Find where the given text appears and provide that cell's center as [x, y] coordinate. 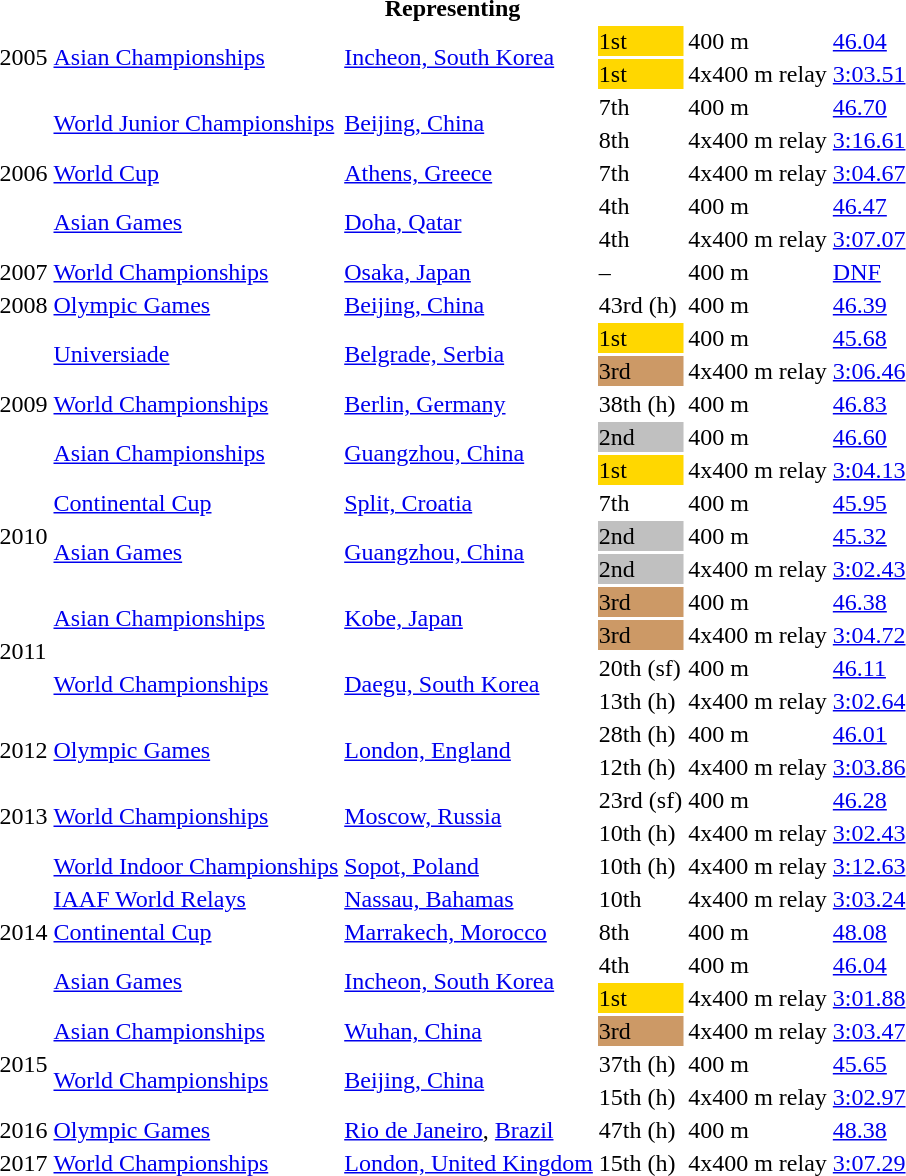
IAAF World Relays [196, 899]
Belgrade, Serbia [469, 354]
13th (h) [640, 701]
Doha, Qatar [469, 222]
23rd (sf) [640, 800]
Wuhan, China [469, 1031]
Nassau, Bahamas [469, 899]
Sopot, Poland [469, 866]
Kobe, Japan [469, 618]
47th (h) [640, 1130]
World Junior Championships [196, 124]
38th (h) [640, 404]
Berlin, Germany [469, 404]
Rio de Janeiro, Brazil [469, 1130]
Osaka, Japan [469, 272]
World Indoor Championships [196, 866]
Moscow, Russia [469, 816]
World Cup [196, 173]
Daegu, South Korea [469, 684]
20th (sf) [640, 668]
Athens, Greece [469, 173]
37th (h) [640, 1064]
Split, Croatia [469, 503]
43rd (h) [640, 305]
Universiade [196, 354]
10th [640, 899]
London, England [469, 750]
15th (h) [640, 1097]
28th (h) [640, 734]
12th (h) [640, 767]
– [640, 272]
Marrakech, Morocco [469, 932]
